Search for the cell housing the specified text and yield its [x, y] center coordinate. 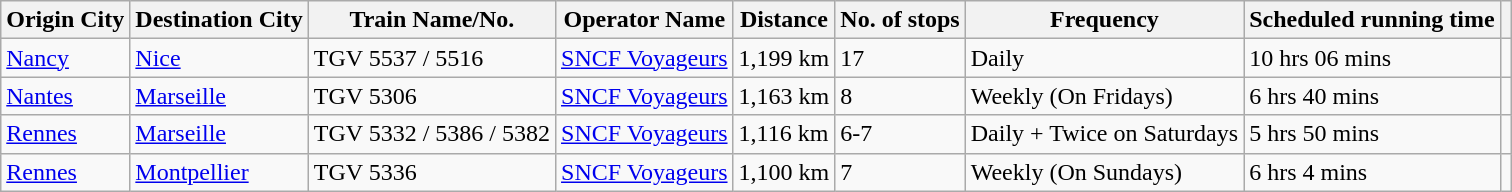
1,100 km [784, 172]
TGV 5537 / 5516 [432, 58]
Daily + Twice on Saturdays [1104, 134]
Distance [784, 20]
Scheduled running time [1372, 20]
7 [900, 172]
1,116 km [784, 134]
8 [900, 96]
6 hrs 4 mins [1372, 172]
Weekly (On Sundays) [1104, 172]
Train Name/No. [432, 20]
No. of stops [900, 20]
Nancy [66, 58]
Operator Name [645, 20]
5 hrs 50 mins [1372, 134]
Frequency [1104, 20]
Daily [1104, 58]
Destination City [219, 20]
Nantes [66, 96]
TGV 5332 / 5386 / 5382 [432, 134]
17 [900, 58]
6 hrs 40 mins [1372, 96]
Origin City [66, 20]
Weekly (On Fridays) [1104, 96]
6-7 [900, 134]
1,199 km [784, 58]
Montpellier [219, 172]
10 hrs 06 mins [1372, 58]
TGV 5336 [432, 172]
1,163 km [784, 96]
TGV 5306 [432, 96]
Nice [219, 58]
